Scan for the cell matching the given text and deliver its [x, y] coordinate at center. 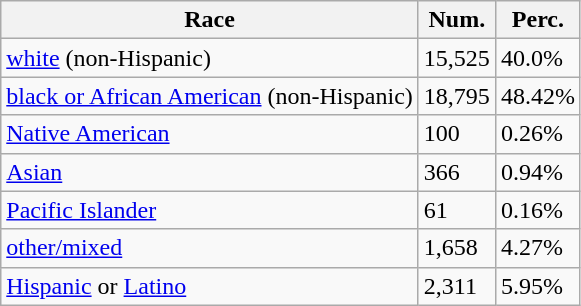
other/mixed [210, 248]
15,525 [456, 58]
Perc. [538, 20]
0.94% [538, 172]
Num. [456, 20]
white (non-Hispanic) [210, 58]
18,795 [456, 96]
48.42% [538, 96]
40.0% [538, 58]
Hispanic or Latino [210, 286]
2,311 [456, 286]
1,658 [456, 248]
100 [456, 134]
0.26% [538, 134]
5.95% [538, 286]
0.16% [538, 210]
366 [456, 172]
4.27% [538, 248]
61 [456, 210]
Pacific Islander [210, 210]
Asian [210, 172]
Native American [210, 134]
black or African American (non-Hispanic) [210, 96]
Race [210, 20]
